Detect which cell encompasses the target text, then output its (x, y) center coordinate. 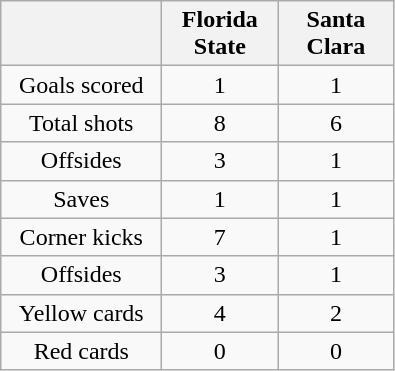
Total shots (82, 123)
7 (220, 237)
Goals scored (82, 85)
Florida State (220, 34)
2 (336, 313)
Saves (82, 199)
6 (336, 123)
Yellow cards (82, 313)
8 (220, 123)
Red cards (82, 351)
4 (220, 313)
Corner kicks (82, 237)
SantaClara (336, 34)
